Search for the cell housing the specified text and yield its [X, Y] center coordinate. 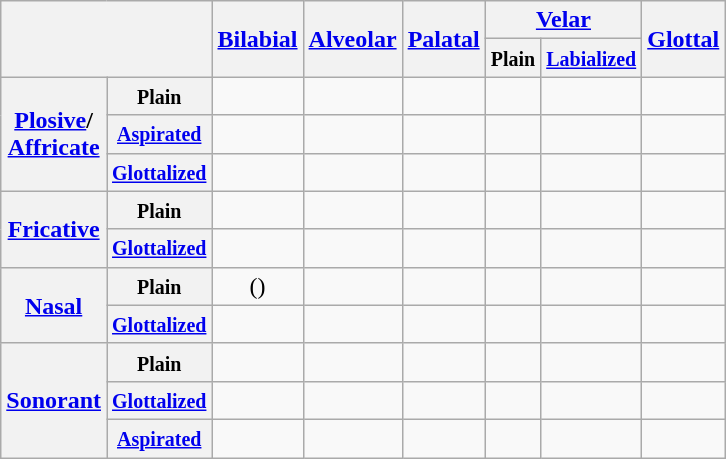
Labialized [592, 58]
Plosive/Affricate [54, 134]
Sonorant [54, 400]
Nasal [54, 305]
Glottal [684, 39]
Palatal [444, 39]
Bilabial [258, 39]
Alveolar [352, 39]
Velar [564, 20]
() [258, 286]
Fricative [54, 229]
